Extract the [x, y] coordinate from the center of the cell holding the provided text.  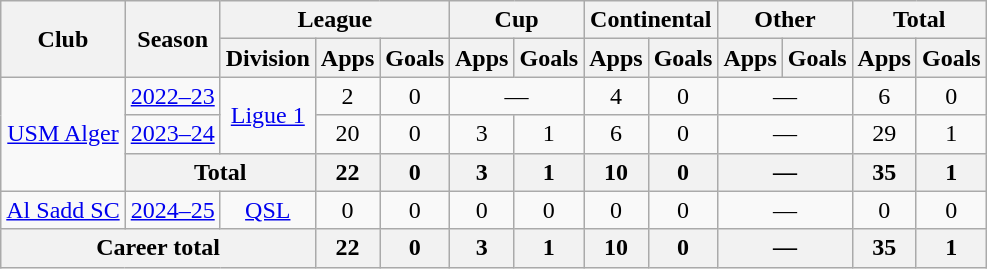
USM Alger [63, 134]
Cup [517, 20]
Club [63, 39]
4 [616, 96]
20 [347, 134]
Division [268, 58]
Al Sadd SC [63, 210]
Season [172, 39]
2024–25 [172, 210]
Ligue 1 [268, 115]
Other [785, 20]
QSL [268, 210]
2022–23 [172, 96]
2023–24 [172, 134]
2 [347, 96]
Career total [158, 248]
29 [884, 134]
Continental [651, 20]
League [334, 20]
